Scan for the cell matching the given text and deliver its (X, Y) coordinate at center. 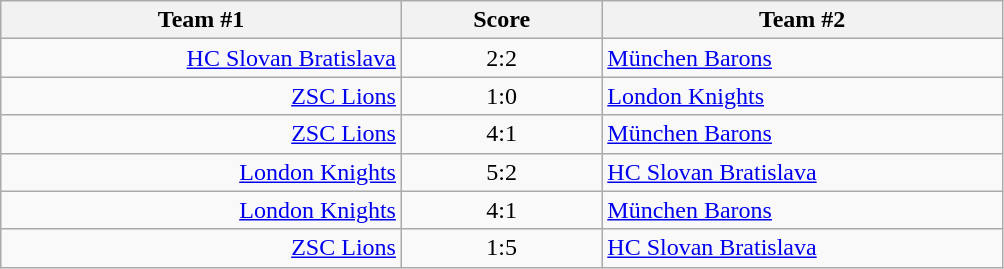
2:2 (501, 58)
5:2 (501, 172)
Team #2 (802, 20)
1:0 (501, 96)
1:5 (501, 248)
Score (501, 20)
Team #1 (202, 20)
